Provide the (X, Y) coordinate of the cell's center where the given text is located.  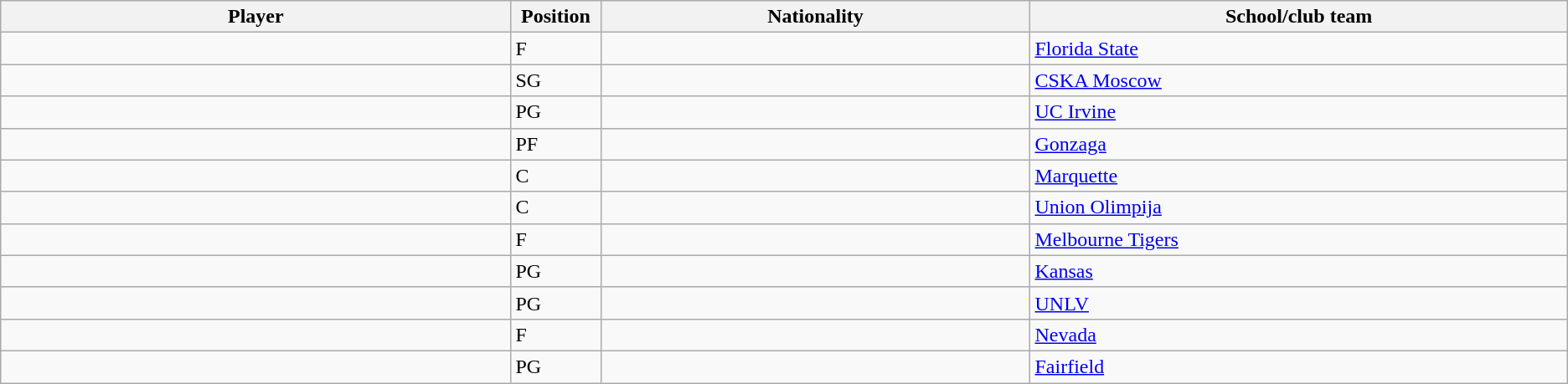
Union Olimpija (1298, 207)
Gonzaga (1298, 144)
Player (256, 17)
School/club team (1298, 17)
PF (556, 144)
UC Irvine (1298, 112)
Position (556, 17)
Nevada (1298, 335)
Kansas (1298, 271)
CSKA Moscow (1298, 80)
UNLV (1298, 303)
Melbourne Tigers (1298, 239)
Florida State (1298, 49)
SG (556, 80)
Nationality (816, 17)
Fairfield (1298, 366)
Marquette (1298, 176)
